For the text-containing cell, return its midpoint in (X, Y) coordinate format. 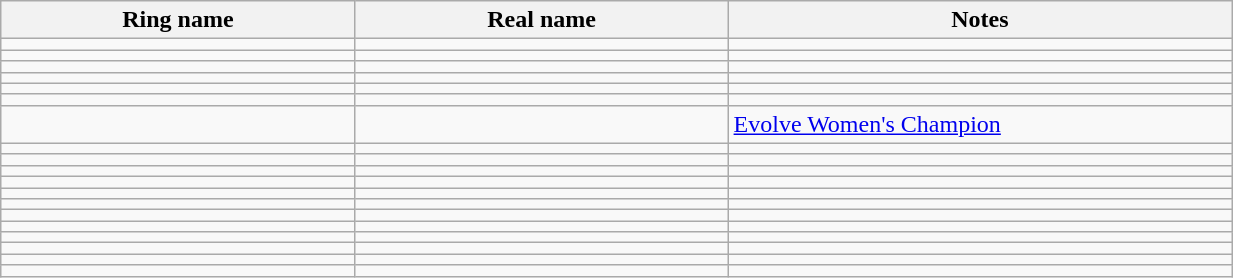
Evolve Women's Champion (980, 124)
Notes (980, 20)
Ring name (178, 20)
Real name (542, 20)
